Provide the (X, Y) coordinate of the cell's center where the given text is located.  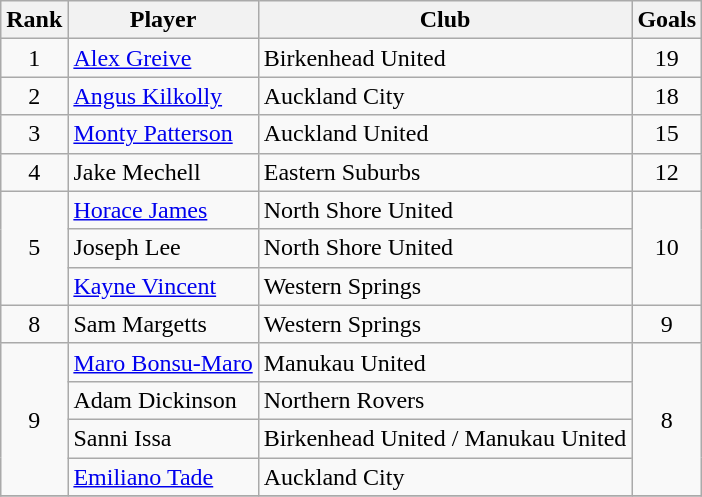
Joseph Lee (163, 248)
3 (34, 134)
Birkenhead United / Manukau United (445, 438)
12 (667, 172)
Alex Greive (163, 58)
Eastern Suburbs (445, 172)
Sam Margetts (163, 324)
Sanni Issa (163, 438)
15 (667, 134)
5 (34, 248)
19 (667, 58)
1 (34, 58)
Rank (34, 20)
Jake Mechell (163, 172)
Adam Dickinson (163, 400)
2 (34, 96)
Birkenhead United (445, 58)
Horace James (163, 210)
Goals (667, 20)
Emiliano Tade (163, 477)
Northern Rovers (445, 400)
4 (34, 172)
Manukau United (445, 362)
Maro Bonsu-Maro (163, 362)
10 (667, 248)
18 (667, 96)
Auckland United (445, 134)
Angus Kilkolly (163, 96)
Club (445, 20)
Monty Patterson (163, 134)
Player (163, 20)
Kayne Vincent (163, 286)
